Scan for the cell matching the given text and deliver its (X, Y) coordinate at center. 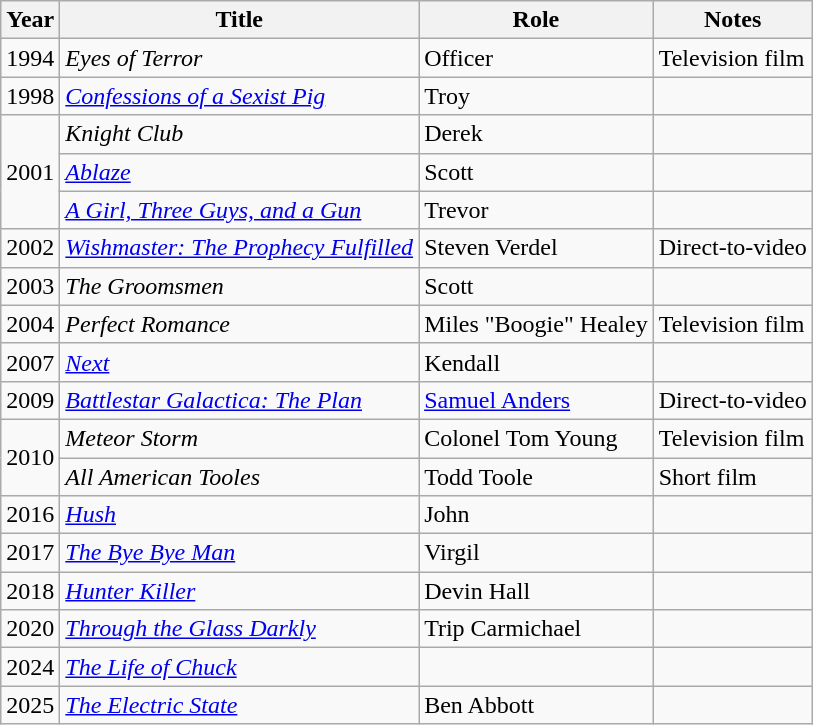
2010 (30, 457)
Through the Glass Darkly (240, 629)
Title (240, 20)
Trevor (536, 210)
2003 (30, 286)
2002 (30, 248)
1998 (30, 96)
2009 (30, 400)
Officer (536, 58)
All American Tooles (240, 477)
2007 (30, 362)
Hunter Killer (240, 591)
2004 (30, 324)
Confessions of a Sexist Pig (240, 96)
Samuel Anders (536, 400)
The Groomsmen (240, 286)
Derek (536, 134)
Knight Club (240, 134)
Ablaze (240, 172)
Next (240, 362)
Battlestar Galactica: The Plan (240, 400)
Role (536, 20)
The Electric State (240, 705)
The Bye Bye Man (240, 553)
A Girl, Three Guys, and a Gun (240, 210)
John (536, 515)
Trip Carmichael (536, 629)
2001 (30, 172)
1994 (30, 58)
2020 (30, 629)
2025 (30, 705)
2017 (30, 553)
Devin Hall (536, 591)
Hush (240, 515)
Kendall (536, 362)
Virgil (536, 553)
Eyes of Terror (240, 58)
Miles "Boogie" Healey (536, 324)
2018 (30, 591)
2016 (30, 515)
Ben Abbott (536, 705)
Perfect Romance (240, 324)
Short film (732, 477)
Steven Verdel (536, 248)
Wishmaster: The Prophecy Fulfilled (240, 248)
The Life of Chuck (240, 667)
Troy (536, 96)
Todd Toole (536, 477)
Meteor Storm (240, 438)
Colonel Tom Young (536, 438)
2024 (30, 667)
Notes (732, 20)
Year (30, 20)
